Detect which cell encompasses the target text, then output its (X, Y) center coordinate. 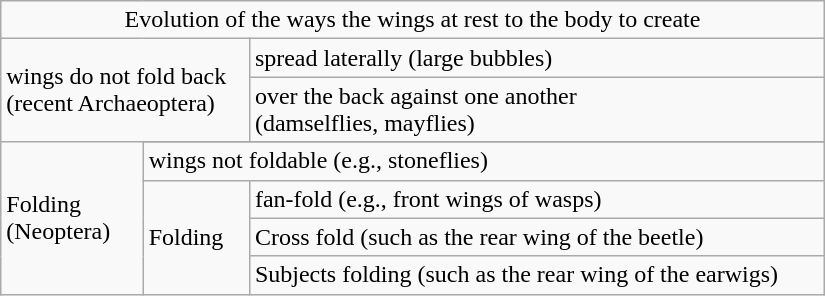
Cross fold (such as the rear wing of the beetle) (536, 237)
Subjects folding (such as the rear wing of the earwigs) (536, 275)
Evolution of the ways the wings at rest to the body to create (413, 20)
fan-fold (e.g., front wings of wasps) (536, 199)
over the back against one another (damselflies, mayflies) (536, 110)
wings do not fold back (recent Archaeoptera) (126, 90)
wings not foldable (e.g., stoneflies) (484, 161)
spread laterally (large bubbles) (536, 58)
Folding (196, 237)
Folding (Neoptera) (72, 218)
